Capture the cell that displays the provided text and extract its [X, Y] central coordinate. 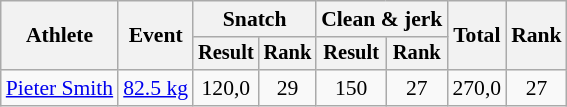
Event [156, 36]
Total [476, 36]
Clean & jerk [382, 19]
270,0 [476, 88]
Snatch [254, 19]
29 [288, 88]
120,0 [226, 88]
82.5 kg [156, 88]
Athlete [60, 36]
150 [351, 88]
Pieter Smith [60, 88]
